Find where the given text appears and provide that cell's center as [X, Y] coordinate. 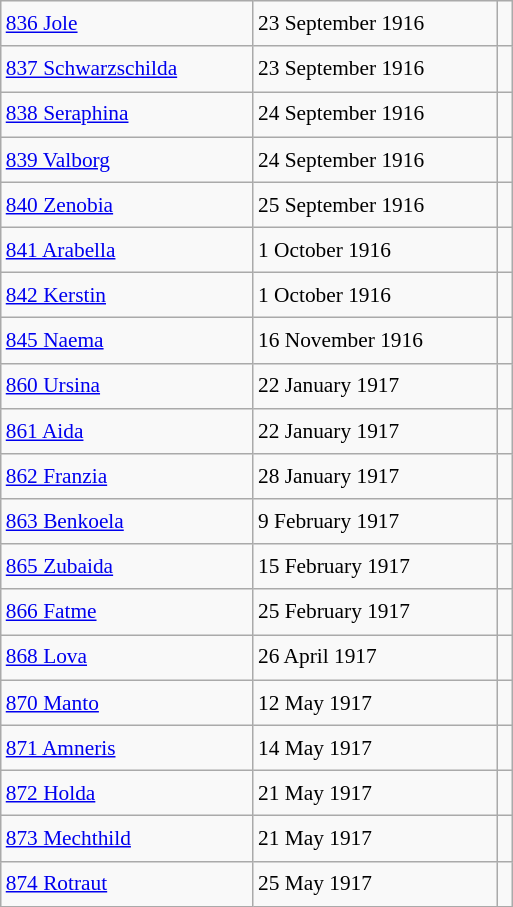
842 Kerstin [127, 296]
861 Aida [127, 430]
841 Arabella [127, 250]
839 Valborg [127, 160]
873 Mechthild [127, 838]
870 Manto [127, 702]
837 Schwarzschilda [127, 68]
25 May 1917 [376, 884]
25 February 1917 [376, 612]
836 Jole [127, 24]
865 Zubaida [127, 566]
866 Fatme [127, 612]
872 Holda [127, 792]
863 Benkoela [127, 522]
28 January 1917 [376, 476]
868 Lova [127, 658]
26 April 1917 [376, 658]
871 Amneris [127, 748]
16 November 1916 [376, 340]
840 Zenobia [127, 204]
14 May 1917 [376, 748]
874 Rotraut [127, 884]
838 Seraphina [127, 114]
845 Naema [127, 340]
860 Ursina [127, 386]
15 February 1917 [376, 566]
9 February 1917 [376, 522]
12 May 1917 [376, 702]
25 September 1916 [376, 204]
862 Franzia [127, 476]
